Extract the (X, Y) coordinate from the center of the cell holding the provided text.  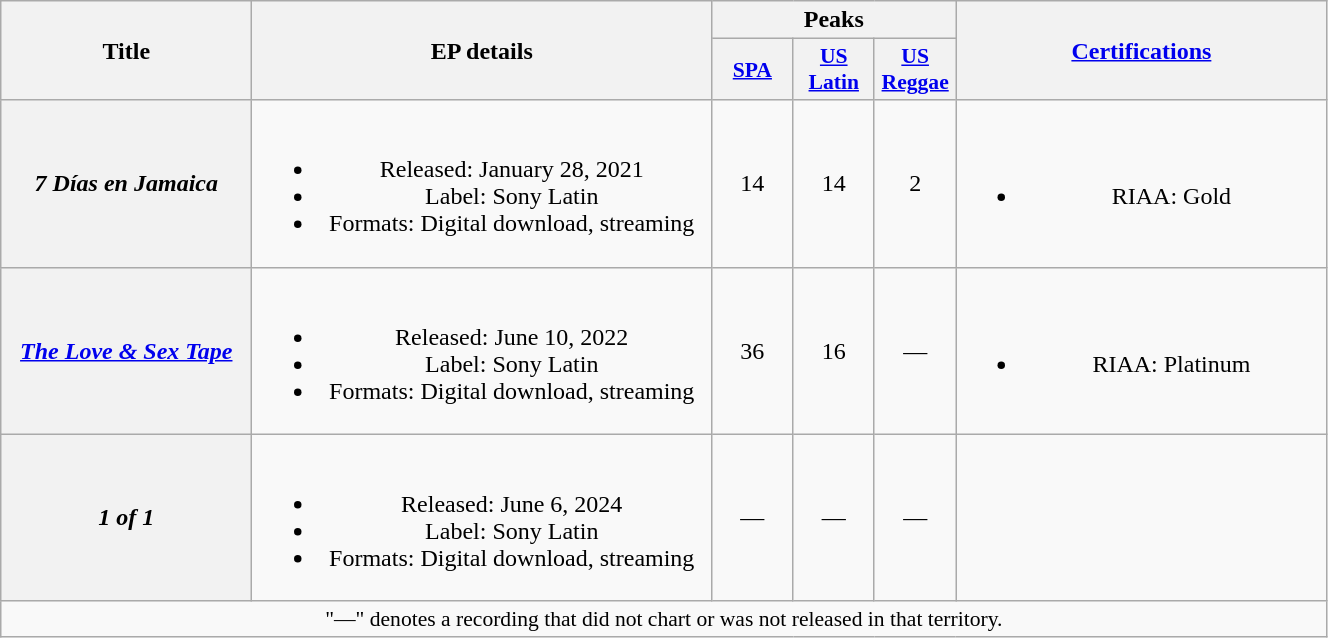
Released: January 28, 2021Label: Sony LatinFormats: Digital download, streaming (482, 184)
RIAA: Platinum (1142, 350)
Released: June 10, 2022Label: Sony LatinFormats: Digital download, streaming (482, 350)
1 of 1 (126, 518)
36 (752, 350)
Peaks (834, 20)
USReggae (914, 70)
7 Días en Jamaica (126, 184)
Released: June 6, 2024Label: Sony LatinFormats: Digital download, streaming (482, 518)
"—" denotes a recording that did not chart or was not released in that territory. (664, 619)
RIAA: Gold (1142, 184)
Certifications (1142, 50)
EP details (482, 50)
The Love & Sex Tape (126, 350)
Title (126, 50)
USLatin (834, 70)
16 (834, 350)
2 (914, 184)
SPA (752, 70)
